From the cell containing the given text, extract its center point as (x, y) coordinate. 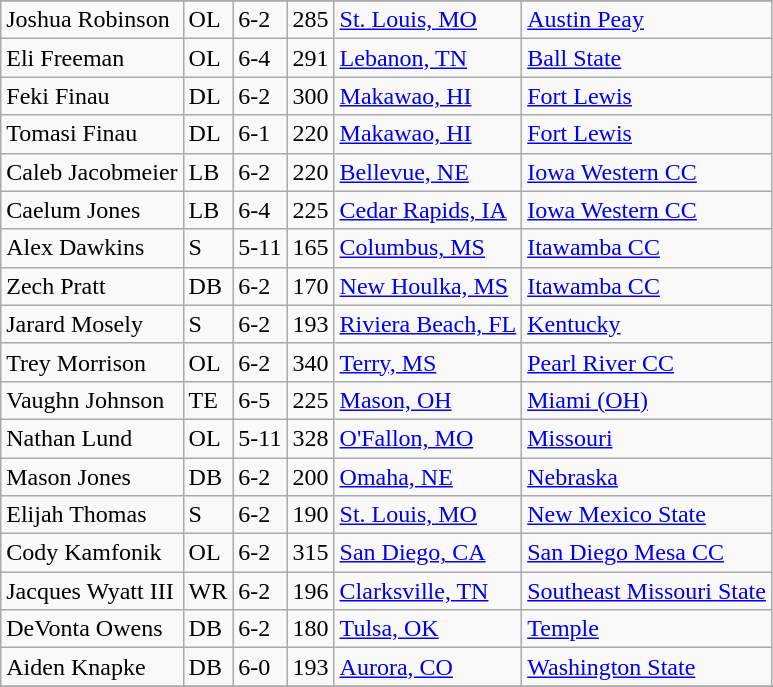
DeVonta Owens (92, 629)
6-0 (260, 667)
315 (310, 553)
Jacques Wyatt III (92, 591)
Zech Pratt (92, 286)
6-1 (260, 134)
180 (310, 629)
Bellevue, NE (428, 172)
Kentucky (647, 324)
Terry, MS (428, 362)
285 (310, 20)
Vaughn Johnson (92, 400)
300 (310, 96)
New Houlka, MS (428, 286)
Pearl River CC (647, 362)
Alex Dawkins (92, 248)
196 (310, 591)
6-5 (260, 400)
Clarksville, TN (428, 591)
340 (310, 362)
Columbus, MS (428, 248)
Aurora, CO (428, 667)
Miami (OH) (647, 400)
Mason, OH (428, 400)
190 (310, 515)
New Mexico State (647, 515)
San Diego, CA (428, 553)
Temple (647, 629)
Tulsa, OK (428, 629)
Cedar Rapids, IA (428, 210)
Ball State (647, 58)
Elijah Thomas (92, 515)
Omaha, NE (428, 477)
Trey Morrison (92, 362)
Missouri (647, 438)
Nathan Lund (92, 438)
291 (310, 58)
Eli Freeman (92, 58)
Joshua Robinson (92, 20)
165 (310, 248)
San Diego Mesa CC (647, 553)
Southeast Missouri State (647, 591)
Austin Peay (647, 20)
Feki Finau (92, 96)
200 (310, 477)
Caelum Jones (92, 210)
Caleb Jacobmeier (92, 172)
TE (208, 400)
Jarard Mosely (92, 324)
Riviera Beach, FL (428, 324)
Washington State (647, 667)
328 (310, 438)
Lebanon, TN (428, 58)
Cody Kamfonik (92, 553)
O'Fallon, MO (428, 438)
WR (208, 591)
Nebraska (647, 477)
Aiden Knapke (92, 667)
Mason Jones (92, 477)
170 (310, 286)
Tomasi Finau (92, 134)
